Detect which cell encompasses the target text, then output its [x, y] center coordinate. 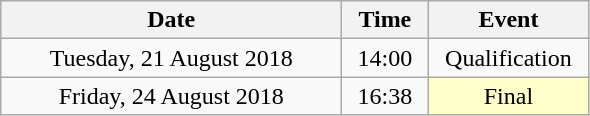
Event [508, 20]
Final [508, 96]
Qualification [508, 58]
14:00 [385, 58]
16:38 [385, 96]
Time [385, 20]
Date [172, 20]
Friday, 24 August 2018 [172, 96]
Tuesday, 21 August 2018 [172, 58]
